Detect which cell encompasses the target text, then output its (x, y) center coordinate. 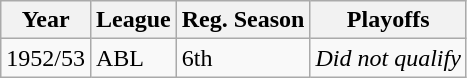
Reg. Season (243, 20)
Did not qualify (388, 58)
League (133, 20)
Year (46, 20)
1952/53 (46, 58)
ABL (133, 58)
Playoffs (388, 20)
6th (243, 58)
